Determine the [x, y] coordinate at the center of the cell enclosing the given text.  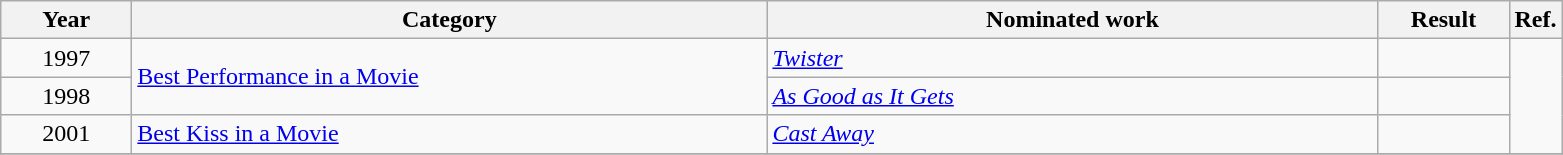
Best Kiss in a Movie [450, 134]
As Good as It Gets [1072, 96]
Year [66, 20]
Twister [1072, 58]
2001 [66, 134]
1998 [66, 96]
1997 [66, 58]
Ref. [1536, 20]
Cast Away [1072, 134]
Category [450, 20]
Nominated work [1072, 20]
Result [1444, 20]
Best Performance in a Movie [450, 77]
